Capture the cell that displays the provided text and extract its (X, Y) central coordinate. 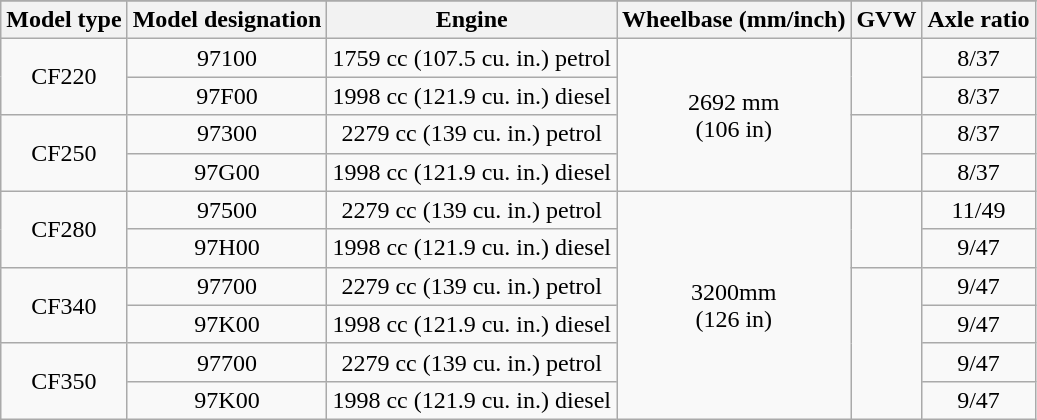
CF250 (64, 153)
Engine (472, 20)
97100 (227, 58)
GVW (886, 20)
Axle ratio (978, 20)
97300 (227, 134)
1759 cc (107.5 cu. in.) petrol (472, 58)
Wheelbase (mm/inch) (734, 20)
11/49 (978, 210)
Model designation (227, 20)
Model type (64, 20)
3200mm(126 in) (734, 305)
97500 (227, 210)
97F00 (227, 96)
97H00 (227, 248)
CF340 (64, 305)
CF350 (64, 381)
CF220 (64, 77)
2692 mm(106 in) (734, 115)
CF280 (64, 229)
97G00 (227, 172)
